Search for the cell housing the specified text and yield its [x, y] center coordinate. 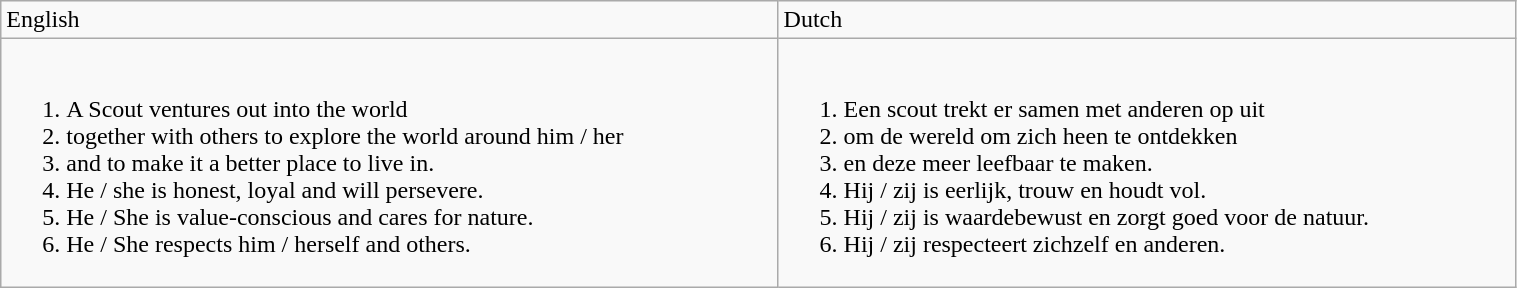
English [390, 20]
Dutch [1147, 20]
